Capture the cell that displays the provided text and extract its [X, Y] central coordinate. 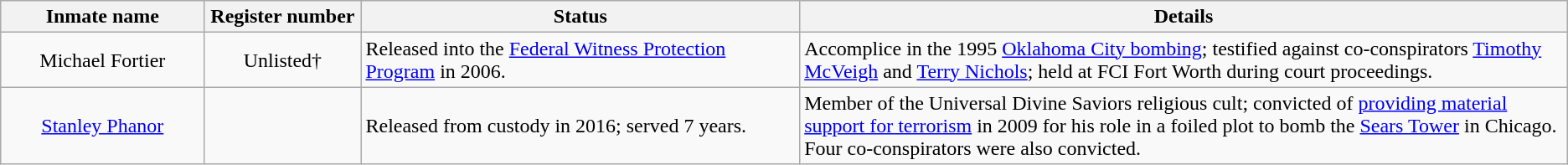
Status [580, 17]
Stanley Phanor [102, 126]
Unlisted† [283, 60]
Released from custody in 2016; served 7 years. [580, 126]
Released into the Federal Witness Protection Program in 2006. [580, 60]
Inmate name [102, 17]
Register number [283, 17]
Details [1184, 17]
Michael Fortier [102, 60]
